Scan for the cell matching the given text and deliver its [x, y] coordinate at center. 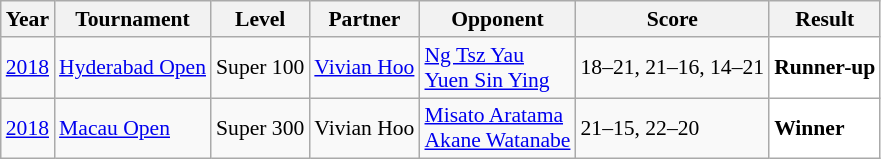
Year [28, 19]
Macau Open [132, 128]
Level [260, 19]
Tournament [132, 19]
21–15, 22–20 [672, 128]
Ng Tsz Yau Yuen Sin Ying [497, 68]
Runner-up [824, 68]
Hyderabad Open [132, 68]
Misato Aratama Akane Watanabe [497, 128]
Score [672, 19]
Super 300 [260, 128]
Super 100 [260, 68]
Opponent [497, 19]
Partner [364, 19]
Winner [824, 128]
18–21, 21–16, 14–21 [672, 68]
Result [824, 19]
